Identify which cell holds the provided text, then report its [X, Y] central coordinate. 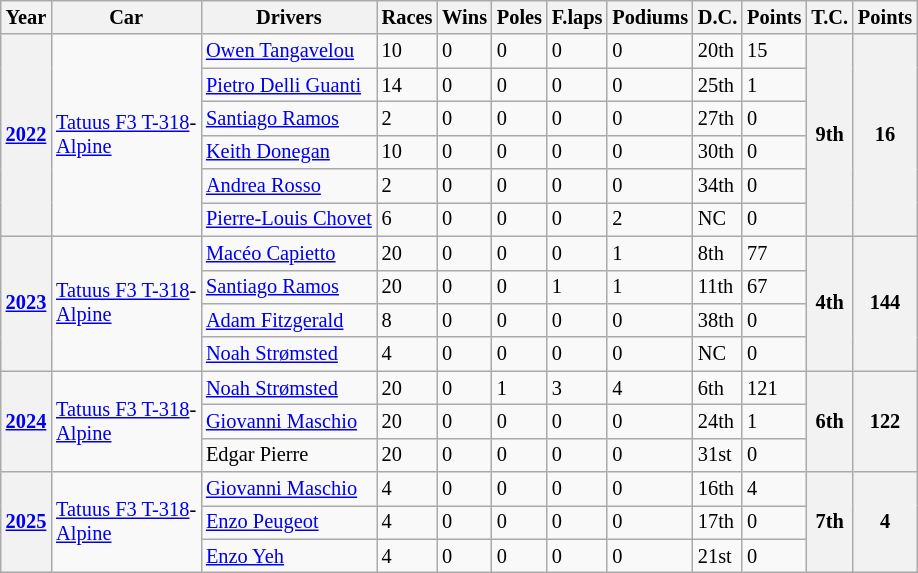
3 [577, 388]
Car [126, 17]
Edgar Pierre [289, 455]
27th [718, 118]
20th [718, 51]
2025 [26, 522]
77 [774, 253]
2023 [26, 304]
2024 [26, 422]
16 [885, 135]
17th [718, 522]
T.C. [830, 17]
Macéo Capietto [289, 253]
2022 [26, 135]
4th [830, 304]
Drivers [289, 17]
24th [718, 421]
Poles [520, 17]
144 [885, 304]
25th [718, 85]
8 [408, 320]
15 [774, 51]
Podiums [650, 17]
21st [718, 556]
121 [774, 388]
Keith Donegan [289, 152]
9th [830, 135]
16th [718, 489]
Owen Tangavelou [289, 51]
Pierre-Louis Chovet [289, 219]
14 [408, 85]
30th [718, 152]
38th [718, 320]
Andrea Rosso [289, 186]
D.C. [718, 17]
11th [718, 287]
122 [885, 422]
8th [718, 253]
Enzo Yeh [289, 556]
67 [774, 287]
Wins [464, 17]
34th [718, 186]
F.laps [577, 17]
Pietro Delli Guanti [289, 85]
7th [830, 522]
Adam Fitzgerald [289, 320]
31st [718, 455]
Year [26, 17]
Enzo Peugeot [289, 522]
6 [408, 219]
Races [408, 17]
